Detect which cell encompasses the target text, then output its [X, Y] center coordinate. 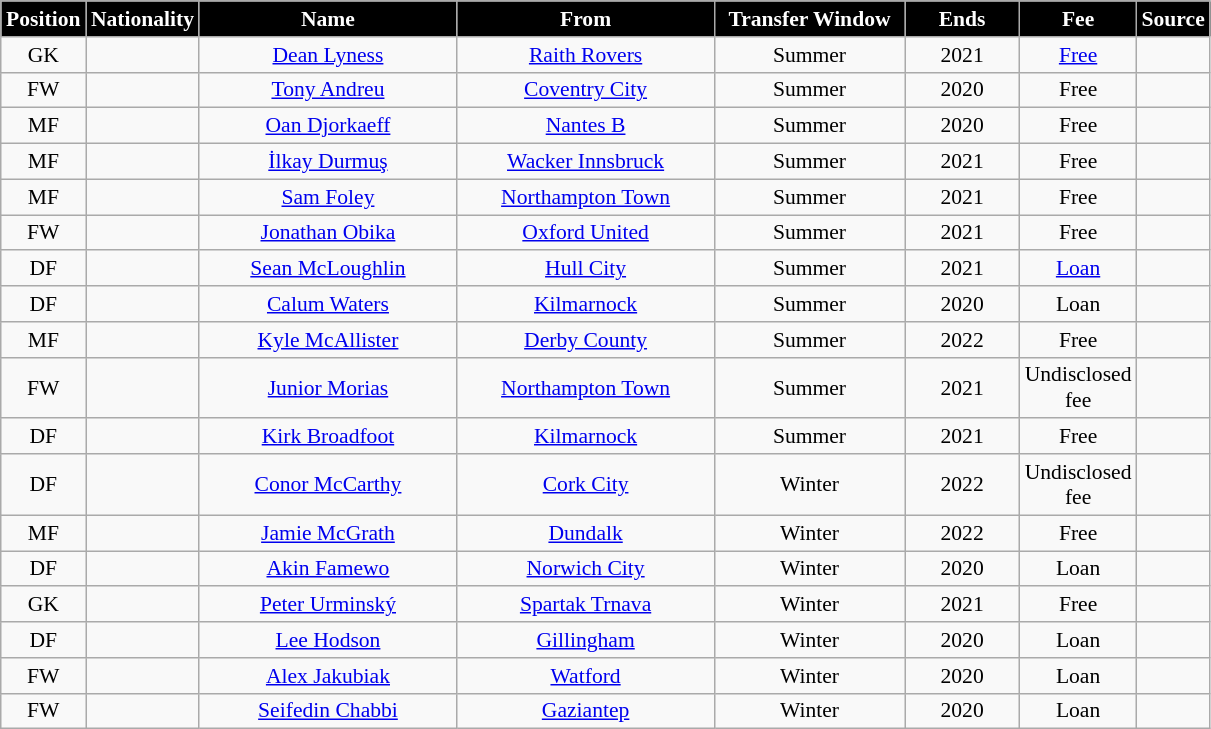
Tony Andreu [328, 90]
Nantes B [586, 126]
Jamie McGrath [328, 533]
Akin Famewo [328, 569]
İlkay Durmuş [328, 162]
Conor McCarthy [328, 484]
Kyle McAllister [328, 340]
Hull City [586, 269]
Gaziantep [586, 711]
Alex Jakubiak [328, 676]
Watford [586, 676]
Sam Foley [328, 197]
Seifedin Chabbi [328, 711]
Transfer Window [809, 19]
Wacker Innsbruck [586, 162]
Jonathan Obika [328, 233]
Spartak Trnava [586, 605]
Fee [1078, 19]
Peter Urminský [328, 605]
Cork City [586, 484]
Sean McLoughlin [328, 269]
From [586, 19]
Oxford United [586, 233]
Raith Rovers [586, 55]
Name [328, 19]
Coventry City [586, 90]
Nationality [142, 19]
Ends [962, 19]
Dundalk [586, 533]
Calum Waters [328, 304]
Junior Morias [328, 388]
Gillingham [586, 640]
Position [44, 19]
Dean Lyness [328, 55]
Source [1174, 19]
Norwich City [586, 569]
Derby County [586, 340]
Oan Djorkaeff [328, 126]
Lee Hodson [328, 640]
Kirk Broadfoot [328, 437]
